Scan for the cell matching the given text and deliver its [X, Y] coordinate at center. 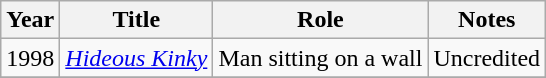
Uncredited [487, 58]
Hideous Kinky [136, 58]
1998 [30, 58]
Man sitting on a wall [320, 58]
Title [136, 20]
Role [320, 20]
Notes [487, 20]
Year [30, 20]
